From the cell containing the given text, extract its center point as [x, y] coordinate. 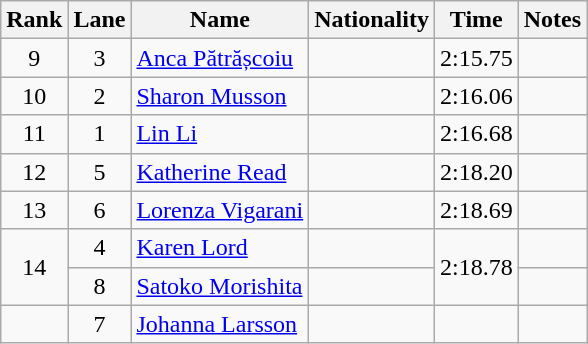
8 [100, 286]
Johanna Larsson [220, 324]
2:18.69 [476, 210]
Katherine Read [220, 172]
Notes [552, 20]
Satoko Morishita [220, 286]
2 [100, 96]
9 [34, 58]
Name [220, 20]
Rank [34, 20]
1 [100, 134]
6 [100, 210]
Karen Lord [220, 248]
2:18.20 [476, 172]
Time [476, 20]
Lane [100, 20]
Sharon Musson [220, 96]
14 [34, 267]
10 [34, 96]
13 [34, 210]
Lin Li [220, 134]
4 [100, 248]
Lorenza Vigarani [220, 210]
2:18.78 [476, 267]
5 [100, 172]
Nationality [372, 20]
11 [34, 134]
2:16.06 [476, 96]
7 [100, 324]
2:16.68 [476, 134]
12 [34, 172]
3 [100, 58]
2:15.75 [476, 58]
Anca Pătrășcoiu [220, 58]
